Detect which cell encompasses the target text, then output its [X, Y] center coordinate. 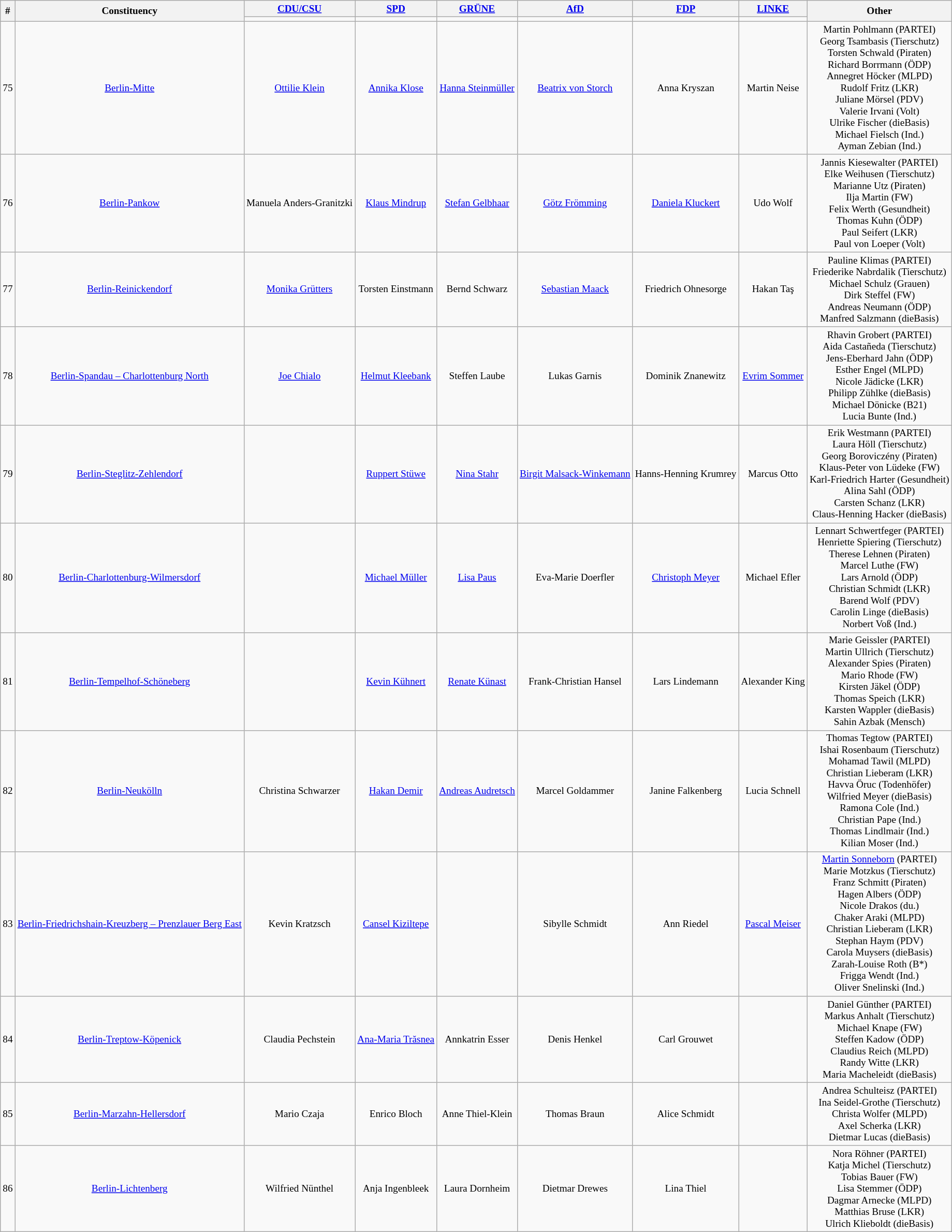
Andreas Audretsch [477, 791]
Steffen Laube [477, 376]
80 [8, 578]
Daniela Kluckert [685, 203]
Kevin Kratzsch [299, 924]
Berlin-Lichtenberg [129, 1189]
Berlin-Pankow [129, 203]
Hakan Taş [773, 289]
Lukas Garnis [575, 376]
Birgit Malsack-Winkemann [575, 473]
85 [8, 1114]
Bernd Schwarz [477, 289]
Nina Stahr [477, 473]
Christoph Meyer [685, 578]
Wilfried Nünthel [299, 1189]
CDU/CSU [299, 9]
Berlin-Neukölln [129, 791]
Alexander King [773, 682]
Ruppert Stüwe [396, 473]
Manuela Anders-Granitzki [299, 203]
Martin Neise [773, 88]
Berlin-Reinickendorf [129, 289]
83 [8, 924]
Michael Efler [773, 578]
78 [8, 376]
Torsten Einstmann [396, 289]
Berlin-Treptow-Köpenick [129, 1040]
Sibylle Schmidt [575, 924]
SPD [396, 9]
Helmut Kleebank [396, 376]
75 [8, 88]
Lisa Paus [477, 578]
Michael Müller [396, 578]
86 [8, 1189]
Hakan Demir [396, 791]
Dietmar Drewes [575, 1189]
Klaus Mindrup [396, 203]
Anne Thiel-Klein [477, 1114]
Friedrich Ohnesorge [685, 289]
Frank-Christian Hansel [575, 682]
Alice Schmidt [685, 1114]
LINKE [773, 9]
Berlin-Mitte [129, 88]
Berlin-Marzahn-Hellersdorf [129, 1114]
Anja Ingenbleek [396, 1189]
Udo Wolf [773, 203]
Cansel Kiziltepe [396, 924]
Lucia Schnell [773, 791]
Berlin-Charlottenburg-Wilmersdorf [129, 578]
Eva-Marie Doerfler [575, 578]
Berlin-Steglitz-Zehlendorf [129, 473]
84 [8, 1040]
Kevin Kühnert [396, 682]
Janine Falkenberg [685, 791]
Pascal Meiser [773, 924]
79 [8, 473]
# [8, 11]
Monika Grütters [299, 289]
Annkatrin Esser [477, 1040]
Mario Czaja [299, 1114]
Ottilie Klein [299, 88]
GRÜNE [477, 9]
Renate Künast [477, 682]
Marcel Goldammer [575, 791]
Nora Röhner (PARTEI)Katja Michel (Tierschutz)Tobias Bauer (FW)Lisa Stemmer (ÖDP)Dagmar Arnecke (MLPD)Matthias Bruse (LKR)Ulrich Klieboldt (dieBasis) [879, 1189]
Thomas Braun [575, 1114]
Andrea Schulteisz (PARTEI)Ina Seidel-Grothe (Tierschutz)Christa Wolfer (MLPD)Axel Scherka (LKR)Dietmar Lucas (dieBasis) [879, 1114]
Evrim Sommer [773, 376]
Lars Lindemann [685, 682]
Sebastian Maack [575, 289]
Denis Henkel [575, 1040]
Annika Klose [396, 88]
FDP [685, 9]
Hanns-Henning Krumrey [685, 473]
Laura Dornheim [477, 1189]
Beatrix von Storch [575, 88]
Claudia Pechstein [299, 1040]
Constituency [129, 11]
Pauline Klimas (PARTEI)Friederike Nabrdalik (Tierschutz)Michael Schulz (Grauen)Dirk Steffel (FW)Andreas Neumann (ÖDP)Manfred Salzmann (dieBasis) [879, 289]
AfD [575, 9]
Lina Thiel [685, 1189]
Berlin-Spandau – Charlottenburg North [129, 376]
Christina Schwarzer [299, 791]
Ann Riedel [685, 924]
Götz Frömming [575, 203]
Other [879, 11]
Carl Grouwet [685, 1040]
Berlin-Tempelhof-Schöneberg [129, 682]
77 [8, 289]
82 [8, 791]
76 [8, 203]
Joe Chialo [299, 376]
Enrico Bloch [396, 1114]
Anna Kryszan [685, 88]
Ana-Maria Trăsnea [396, 1040]
Hanna Steinmüller [477, 88]
Berlin-Friedrichshain-Kreuzberg – Prenzlauer Berg East [129, 924]
Marcus Otto [773, 473]
Stefan Gelbhaar [477, 203]
81 [8, 682]
Dominik Znanewitz [685, 376]
